Output the [X, Y] coordinate of the center of the cell containing the given text.  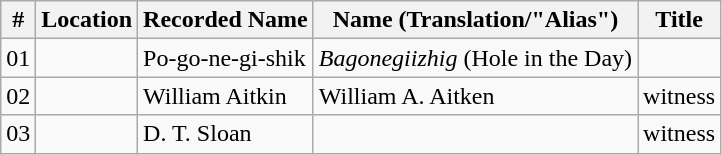
William A. Aitken [475, 96]
D. T. Sloan [226, 134]
# [18, 20]
01 [18, 58]
Bagonegiizhig (Hole in the Day) [475, 58]
02 [18, 96]
Po-go-ne-gi-shik [226, 58]
William Aitkin [226, 96]
03 [18, 134]
Location [87, 20]
Title [680, 20]
Recorded Name [226, 20]
Name (Translation/"Alias") [475, 20]
